Detect which cell encompasses the target text, then output its [x, y] center coordinate. 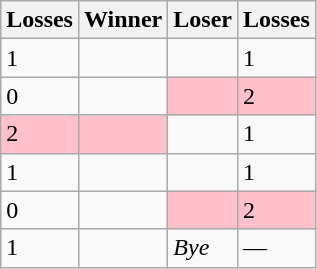
— [277, 248]
Loser [203, 20]
Bye [203, 248]
Winner [122, 20]
